Return [X, Y] of the center of cell containing provided text 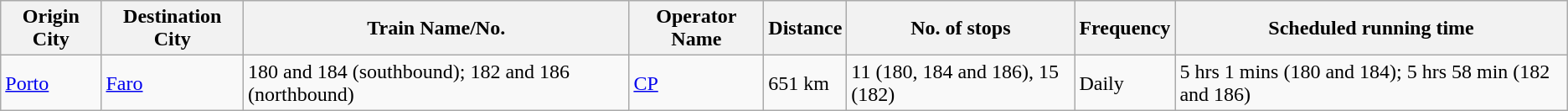
Origin City [51, 29]
Faro [173, 82]
180 and 184 (southbound); 182 and 186 (northbound) [436, 82]
Porto [51, 82]
11 (180, 184 and 186), 15 (182) [961, 82]
Operator Name [697, 29]
Distance [806, 29]
651 km [806, 82]
Scheduled running time [1371, 29]
Destination City [173, 29]
Frequency [1125, 29]
Train Name/No. [436, 29]
No. of stops [961, 29]
Daily [1125, 82]
CP [697, 82]
5 hrs 1 mins (180 and 184); 5 hrs 58 min (182 and 186) [1371, 82]
